Locate the cell with the specified text and output its [X, Y] center coordinate. 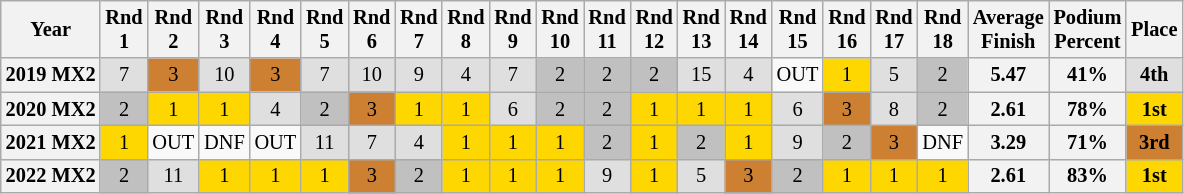
Rnd9 [512, 29]
Rnd8 [466, 29]
Rnd6 [372, 29]
Rnd2 [174, 29]
3rd [1154, 142]
Rnd17 [894, 29]
4th [1154, 75]
Rnd1 [124, 29]
Rnd14 [748, 29]
2020 MX2 [51, 109]
Rnd18 [942, 29]
Rnd10 [560, 29]
2022 MX2 [51, 176]
Rnd13 [702, 29]
2021 MX2 [51, 142]
Rnd16 [846, 29]
AverageFinish [1008, 29]
78% [1088, 109]
5.47 [1008, 75]
15 [702, 75]
2019 MX2 [51, 75]
Rnd15 [798, 29]
71% [1088, 142]
3.29 [1008, 142]
83% [1088, 176]
Year [51, 29]
Rnd12 [654, 29]
Rnd3 [224, 29]
Rnd5 [324, 29]
41% [1088, 75]
8 [894, 109]
PodiumPercent [1088, 29]
Rnd11 [608, 29]
Rnd4 [276, 29]
Place [1154, 29]
Rnd7 [418, 29]
